Find where the given text appears and provide that cell's center as [x, y] coordinate. 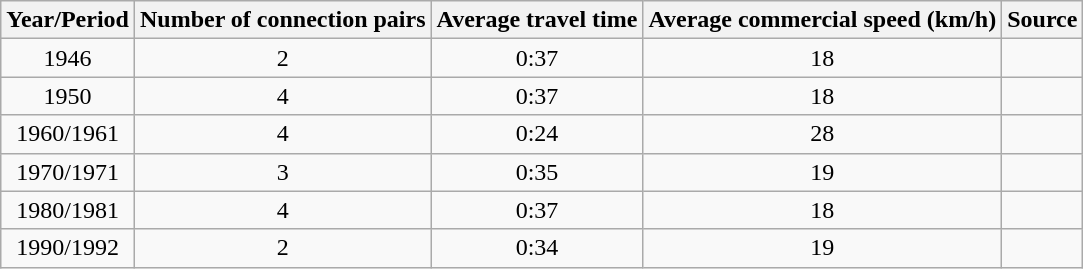
Source [1042, 20]
Number of connection pairs [282, 20]
1950 [68, 96]
Average commercial speed (km/h) [822, 20]
1970/1971 [68, 172]
0:35 [537, 172]
Year/Period [68, 20]
1990/1992 [68, 248]
0:24 [537, 134]
0:34 [537, 248]
3 [282, 172]
1960/1961 [68, 134]
1946 [68, 58]
28 [822, 134]
1980/1981 [68, 210]
Average travel time [537, 20]
